Capture the cell that displays the provided text and extract its [x, y] central coordinate. 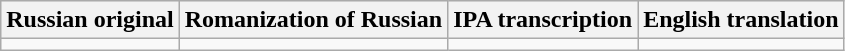
IPA transcription [543, 20]
Russian original [90, 20]
Romanization of Russian [313, 20]
English translation [741, 20]
